Detect which cell encompasses the target text, then output its (x, y) center coordinate. 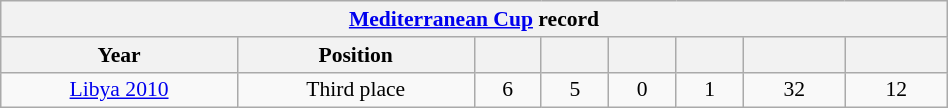
0 (642, 90)
Year (120, 55)
32 (794, 90)
6 (508, 90)
1 (710, 90)
5 (574, 90)
Mediterranean Cup record (474, 19)
Third place (356, 90)
Position (356, 55)
12 (896, 90)
Libya 2010 (120, 90)
